Scan for the cell matching the given text and deliver its (x, y) coordinate at center. 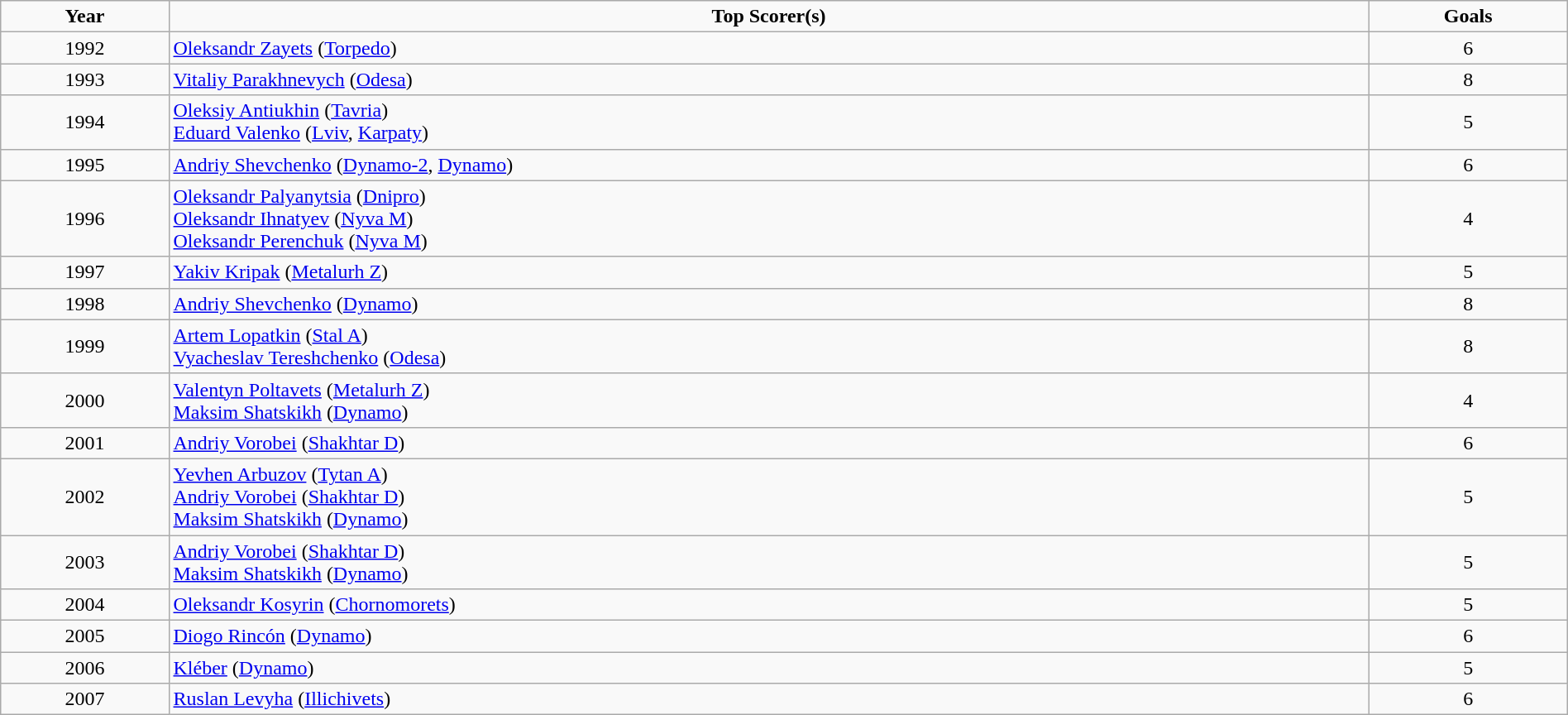
Andriy Shevchenko (Dynamo) (769, 304)
Andriy Vorobei (Shakhtar D) (769, 443)
Oleksandr Kosyrin (Chornomorets) (769, 605)
Year (84, 17)
Vitaliy Parakhnevych (Odesa) (769, 79)
Ruslan Levyha (Illichivets) (769, 699)
2003 (84, 561)
Artem Lopatkin (Stal A) Vyacheslav Tereshchenko (Odesa) (769, 346)
2001 (84, 443)
1999 (84, 346)
2002 (84, 497)
2004 (84, 605)
Oleksiy Antiukhin (Tavria) Eduard Valenko (Lviv, Karpaty) (769, 122)
2005 (84, 636)
Goals (1468, 17)
1993 (84, 79)
Oleksandr Zayets (Torpedo) (769, 48)
1994 (84, 122)
Oleksandr Palyanytsia (Dnipro) Oleksandr Ihnatyev (Nyva M) Oleksandr Perenchuk (Nyva M) (769, 218)
2000 (84, 401)
Andriy Shevchenko (Dynamo-2, Dynamo) (769, 165)
Yakiv Kripak (Metalurh Z) (769, 272)
1996 (84, 218)
Valentyn Poltavets (Metalurh Z) Maksim Shatskikh (Dynamo) (769, 401)
1995 (84, 165)
1992 (84, 48)
Kléber (Dynamo) (769, 668)
Top Scorer(s) (769, 17)
2006 (84, 668)
Yevhen Arbuzov (Tytan A) Andriy Vorobei (Shakhtar D) Maksim Shatskikh (Dynamo) (769, 497)
2007 (84, 699)
1997 (84, 272)
1998 (84, 304)
Andriy Vorobei (Shakhtar D) Maksim Shatskikh (Dynamo) (769, 561)
Diogo Rincón (Dynamo) (769, 636)
